Detect which cell encompasses the target text, then output its [X, Y] center coordinate. 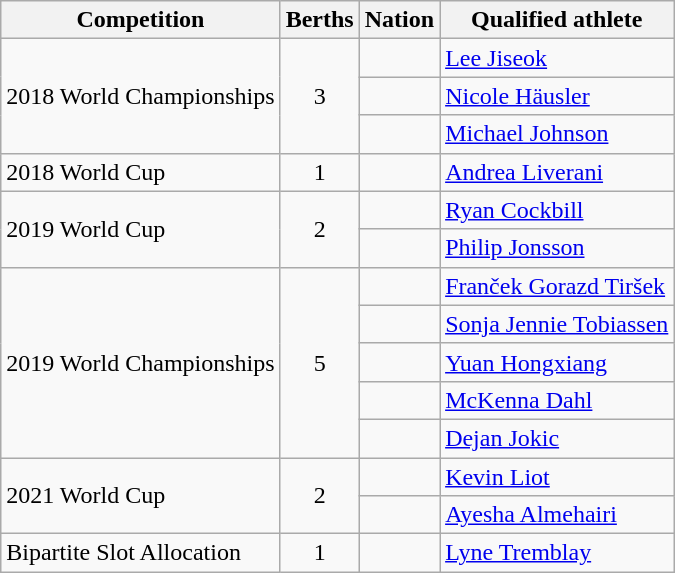
Lee Jiseok [557, 58]
Dejan Jokic [557, 438]
Franček Gorazd Tiršek [557, 286]
McKenna Dahl [557, 400]
Ryan Cockbill [557, 210]
2019 World Championships [140, 362]
2019 World Cup [140, 229]
Lyne Tremblay [557, 553]
2018 World Cup [140, 172]
Nicole Häusler [557, 96]
Sonja Jennie Tobiassen [557, 324]
Competition [140, 20]
Ayesha Almehairi [557, 515]
Michael Johnson [557, 134]
Yuan Hongxiang [557, 362]
Kevin Liot [557, 477]
Andrea Liverani [557, 172]
2021 World Cup [140, 496]
5 [320, 362]
Berths [320, 20]
Philip Jonsson [557, 248]
Nation [399, 20]
2018 World Championships [140, 96]
Qualified athlete [557, 20]
3 [320, 96]
Bipartite Slot Allocation [140, 553]
